Determine the [X, Y] coordinate at the center of the cell enclosing the given text.  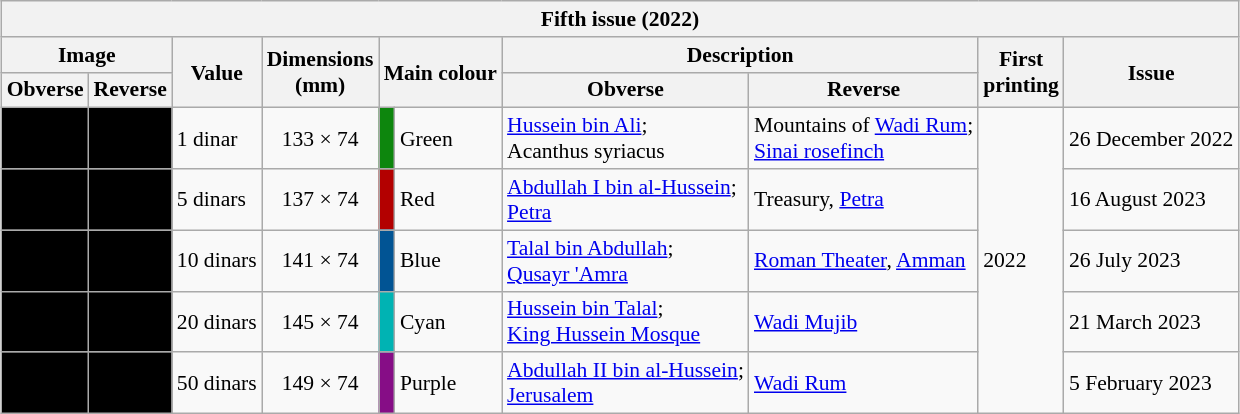
133 × 74 [320, 138]
Purple [448, 382]
21 March 2023 [1151, 322]
16 August 2023 [1151, 200]
Wadi Rum [864, 382]
145 × 74 [320, 322]
149 × 74 [320, 382]
20 dinars [217, 322]
Roman Theater, Amman [864, 260]
Abdullah I bin al-Hussein;Petra [626, 200]
Hussein bin Ali;Acanthus syriacus [626, 138]
Hussein bin Talal;King Hussein Mosque [626, 322]
Cyan [448, 322]
137 × 74 [320, 200]
Description [740, 54]
Talal bin Abdullah;Qusayr 'Amra [626, 260]
1 dinar [217, 138]
141 × 74 [320, 260]
Dimensions(mm) [320, 72]
Image [87, 54]
5 February 2023 [1151, 382]
Firstprinting [1021, 72]
5 dinars [217, 200]
Fifth issue (2022) [620, 19]
Treasury, Petra [864, 200]
Wadi Mujib [864, 322]
Main colour [440, 72]
26 December 2022 [1151, 138]
2022 [1021, 261]
Green [448, 138]
50 dinars [217, 382]
Mountains of Wadi Rum;Sinai rosefinch [864, 138]
Red [448, 200]
Blue [448, 260]
10 dinars [217, 260]
26 July 2023 [1151, 260]
Issue [1151, 72]
Value [217, 72]
Abdullah II bin al-Hussein;Jerusalem [626, 382]
